Determine the [x, y] coordinate at the center of the cell enclosing the given text.  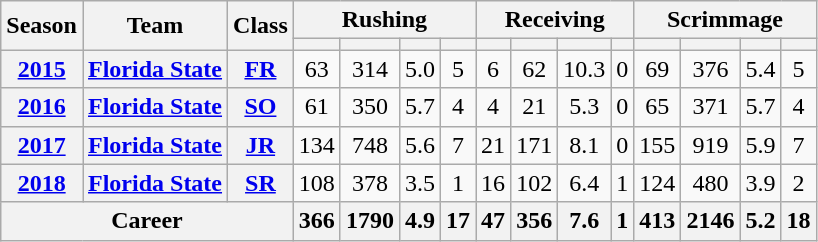
JR [261, 145]
171 [534, 145]
Scrimmage [725, 20]
102 [534, 183]
4.9 [420, 221]
Team [154, 26]
108 [316, 183]
Class [261, 26]
356 [534, 221]
2015 [42, 69]
3.5 [420, 183]
366 [316, 221]
69 [658, 69]
SR [261, 183]
376 [710, 69]
378 [370, 183]
63 [316, 69]
5.9 [760, 145]
5.6 [420, 145]
7.6 [584, 221]
5.3 [584, 107]
919 [710, 145]
350 [370, 107]
124 [658, 183]
2018 [42, 183]
6.4 [584, 183]
371 [710, 107]
748 [370, 145]
5.4 [760, 69]
18 [798, 221]
1790 [370, 221]
5.2 [760, 221]
17 [458, 221]
413 [658, 221]
65 [658, 107]
155 [658, 145]
10.3 [584, 69]
Season [42, 26]
3.9 [760, 183]
47 [494, 221]
Rushing [384, 20]
SO [261, 107]
8.1 [584, 145]
134 [316, 145]
61 [316, 107]
5.0 [420, 69]
Career [148, 221]
Receiving [555, 20]
2146 [710, 221]
16 [494, 183]
62 [534, 69]
6 [494, 69]
2 [798, 183]
2016 [42, 107]
FR [261, 69]
480 [710, 183]
2017 [42, 145]
314 [370, 69]
